Provide the (x, y) coordinate of the cell's center where the given text is located.  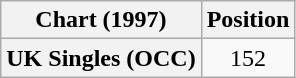
Chart (1997) (101, 20)
152 (248, 58)
Position (248, 20)
UK Singles (OCC) (101, 58)
